Output the (X, Y) coordinate of the center of the cell containing the given text.  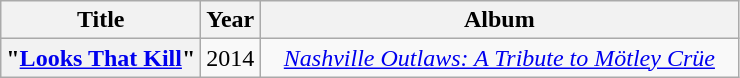
Title (101, 20)
Album (500, 20)
Nashville Outlaws: A Tribute to Mötley Crüe (500, 58)
2014 (230, 58)
Year (230, 20)
"Looks That Kill" (101, 58)
